Output the (X, Y) coordinate of the center of the cell containing the given text.  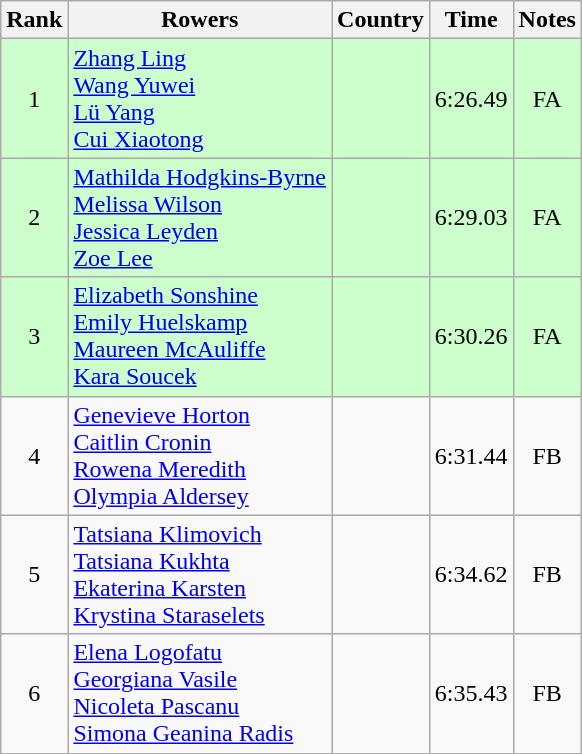
Elena LogofatuGeorgiana VasileNicoleta PascanuSimona Geanina Radis (200, 694)
Notes (547, 20)
2 (34, 218)
5 (34, 574)
6 (34, 694)
Rowers (200, 20)
Time (471, 20)
6:30.26 (471, 336)
Zhang LingWang YuweiLü YangCui Xiaotong (200, 98)
Country (381, 20)
Rank (34, 20)
4 (34, 456)
3 (34, 336)
Mathilda Hodgkins-ByrneMelissa WilsonJessica LeydenZoe Lee (200, 218)
6:34.62 (471, 574)
Genevieve HortonCaitlin CroninRowena MeredithOlympia Aldersey (200, 456)
1 (34, 98)
Elizabeth SonshineEmily HuelskampMaureen McAuliffeKara Soucek (200, 336)
Tatsiana KlimovichTatsiana KukhtaEkaterina KarstenKrystina Staraselets (200, 574)
6:35.43 (471, 694)
6:31.44 (471, 456)
6:29.03 (471, 218)
6:26.49 (471, 98)
